Extract the (x, y) coordinate from the center of the cell holding the provided text.  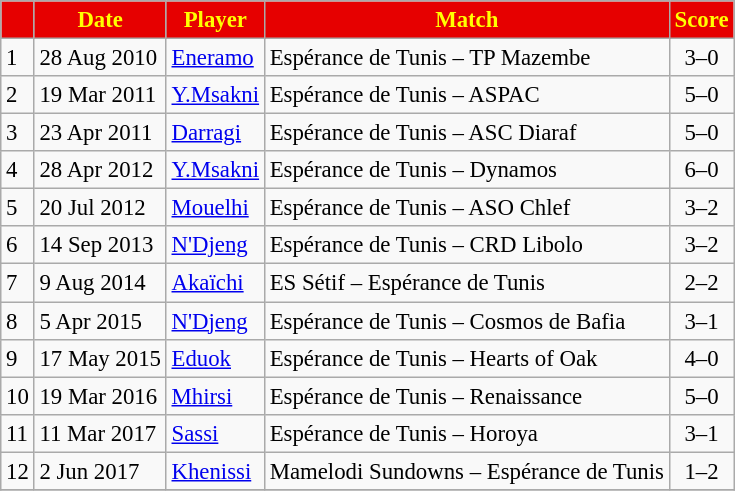
Mouelhi (215, 208)
Espérance de Tunis – Dynamos (466, 170)
Espérance de Tunis – Cosmos de Bafia (466, 321)
12 (18, 471)
8 (18, 321)
Score (702, 20)
Espérance de Tunis – ASO Chlef (466, 208)
Khenissi (215, 471)
Date (100, 20)
Eneramo (215, 58)
17 May 2015 (100, 358)
2 Jun 2017 (100, 471)
Player (215, 20)
28 Aug 2010 (100, 58)
2 (18, 95)
Mhirsi (215, 396)
ES Sétif – Espérance de Tunis (466, 283)
10 (18, 396)
19 Mar 2011 (100, 95)
1 (18, 58)
4 (18, 170)
Darragi (215, 133)
Akaïchi (215, 283)
4–0 (702, 358)
Espérance de Tunis – CRD Libolo (466, 245)
Match (466, 20)
28 Apr 2012 (100, 170)
Espérance de Tunis – Renaissance (466, 396)
Espérance de Tunis – TP Mazembe (466, 58)
5 Apr 2015 (100, 321)
Espérance de Tunis – Horoya (466, 433)
Sassi (215, 433)
6–0 (702, 170)
Mamelodi Sundowns – Espérance de Tunis (466, 471)
Espérance de Tunis – ASC Diaraf (466, 133)
14 Sep 2013 (100, 245)
11 (18, 433)
20 Jul 2012 (100, 208)
9 (18, 358)
3 (18, 133)
7 (18, 283)
2–2 (702, 283)
Espérance de Tunis – ASPAC (466, 95)
Eduok (215, 358)
6 (18, 245)
11 Mar 2017 (100, 433)
23 Apr 2011 (100, 133)
1–2 (702, 471)
Espérance de Tunis – Hearts of Oak (466, 358)
5 (18, 208)
9 Aug 2014 (100, 283)
19 Mar 2016 (100, 396)
3–0 (702, 58)
